Extract the (X, Y) coordinate from the center of the cell holding the provided text.  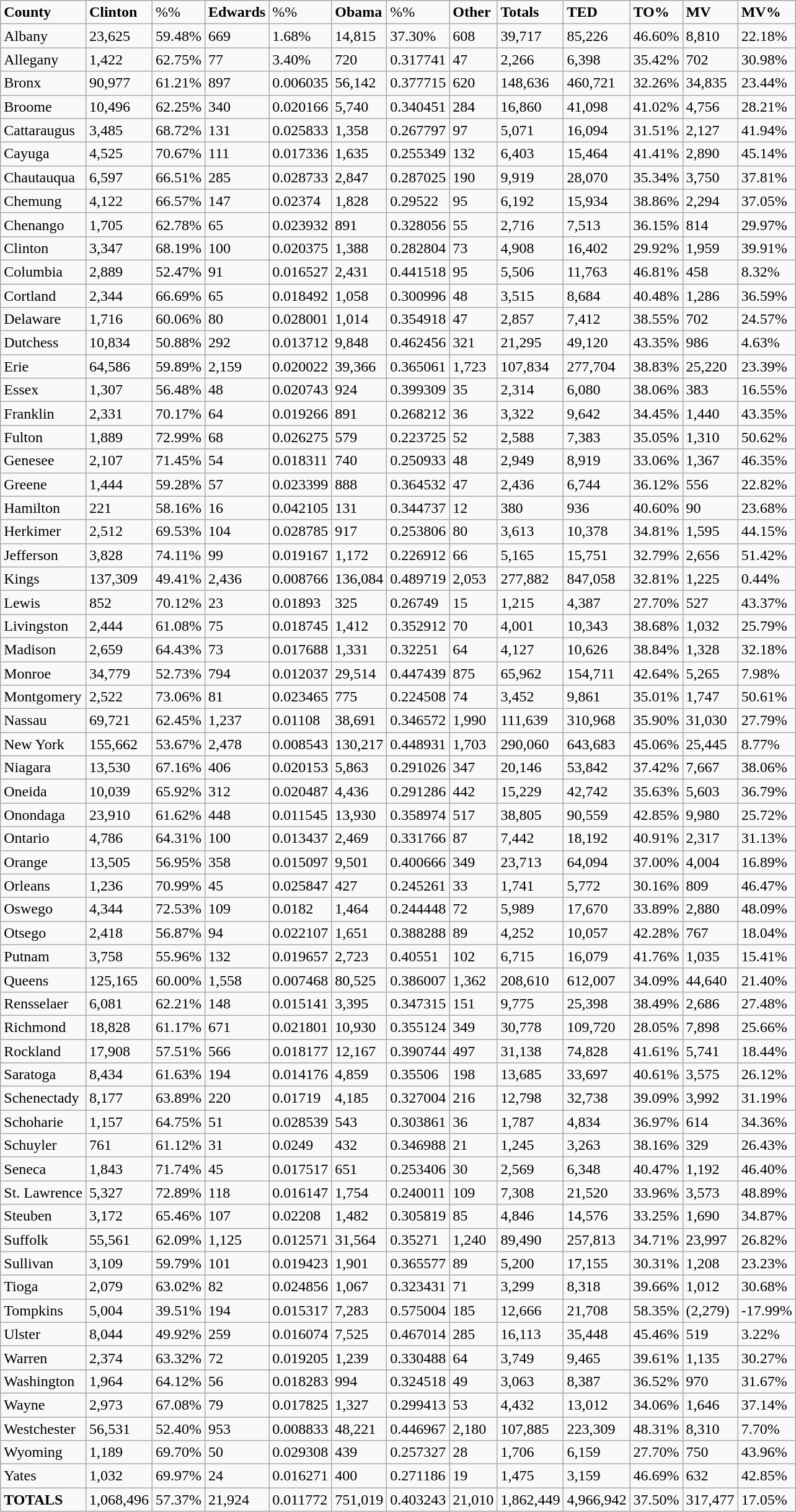
62.78% (179, 225)
64.31% (179, 838)
1,646 (710, 1405)
43.37% (766, 602)
8.32% (766, 272)
458 (710, 272)
259 (237, 1334)
Cortland (43, 296)
Jefferson (43, 555)
68 (237, 437)
45.14% (766, 154)
65,962 (531, 673)
74.11% (179, 555)
2,469 (360, 838)
20,146 (531, 768)
0.042105 (300, 508)
42.64% (656, 673)
4,859 (360, 1075)
69.97% (179, 1476)
77 (237, 60)
56.95% (179, 862)
1,014 (360, 319)
7,525 (360, 1334)
52.40% (179, 1428)
3,573 (710, 1193)
632 (710, 1476)
37.30% (418, 36)
847,058 (596, 579)
527 (710, 602)
Essex (43, 390)
56.48% (179, 390)
2,857 (531, 319)
23.44% (766, 83)
0.016271 (300, 1476)
7,898 (710, 1027)
6,080 (596, 390)
21.40% (766, 980)
0.364532 (418, 484)
0.017517 (300, 1169)
50.62% (766, 437)
59.79% (179, 1263)
62.09% (179, 1240)
0.317741 (418, 60)
31.51% (656, 130)
6,348 (596, 1169)
29,514 (360, 673)
30 (474, 1169)
4,185 (360, 1098)
Allegany (43, 60)
8,044 (119, 1334)
0.255349 (418, 154)
38.55% (656, 319)
25,445 (710, 744)
439 (360, 1452)
4,432 (531, 1405)
1,388 (360, 248)
1,125 (237, 1240)
32.81% (656, 579)
Seneca (43, 1169)
Edwards (237, 12)
57.51% (179, 1051)
31.19% (766, 1098)
35 (474, 390)
33.25% (656, 1216)
1,362 (474, 980)
35.05% (656, 437)
147 (237, 201)
10,834 (119, 343)
0.013712 (300, 343)
608 (474, 36)
Albany (43, 36)
0.014176 (300, 1075)
Montgomery (43, 697)
3.22% (766, 1334)
Lewis (43, 602)
277,704 (596, 367)
1,690 (710, 1216)
55.96% (179, 956)
111 (237, 154)
37.42% (656, 768)
69,721 (119, 721)
0.441518 (418, 272)
61.21% (179, 83)
3,322 (531, 414)
Herkimer (43, 531)
58.16% (179, 508)
0.291026 (418, 768)
3,575 (710, 1075)
0.022107 (300, 933)
1,245 (531, 1145)
36.52% (656, 1381)
1,444 (119, 484)
3,828 (119, 555)
6,398 (596, 60)
1,440 (710, 414)
0.489719 (418, 579)
63.89% (179, 1098)
0.344737 (418, 508)
875 (474, 673)
70 (474, 626)
8,810 (710, 36)
29.97% (766, 225)
0.223725 (418, 437)
1,236 (119, 886)
65.46% (179, 1216)
56 (237, 1381)
0.330488 (418, 1358)
0.025847 (300, 886)
49.92% (179, 1334)
1,595 (710, 531)
751,019 (360, 1500)
6,597 (119, 177)
7,308 (531, 1193)
6,744 (596, 484)
888 (360, 484)
0.377715 (418, 83)
7,283 (360, 1310)
49 (474, 1381)
0.347315 (418, 1003)
37.00% (656, 862)
30.16% (656, 886)
30.98% (766, 60)
13,505 (119, 862)
185 (474, 1310)
794 (237, 673)
3,515 (531, 296)
13,530 (119, 768)
41.76% (656, 956)
41.94% (766, 130)
16.55% (766, 390)
137,309 (119, 579)
0.019167 (300, 555)
30.27% (766, 1358)
620 (474, 83)
Delaware (43, 319)
34.36% (766, 1122)
427 (360, 886)
406 (237, 768)
17,670 (596, 909)
0.019423 (300, 1263)
23,625 (119, 36)
329 (710, 1145)
0.017336 (300, 154)
Chemung (43, 201)
10,343 (596, 626)
9,861 (596, 697)
6,159 (596, 1452)
720 (360, 60)
31 (237, 1145)
442 (474, 791)
74,828 (596, 1051)
38,691 (360, 721)
Schenectady (43, 1098)
2,159 (237, 367)
3,758 (119, 956)
0.018177 (300, 1051)
37.05% (766, 201)
767 (710, 933)
0.32251 (418, 649)
Ontario (43, 838)
22.82% (766, 484)
1,240 (474, 1240)
48.31% (656, 1428)
1,239 (360, 1358)
30,778 (531, 1027)
Other (474, 12)
2,431 (360, 272)
0.388288 (418, 933)
59.28% (179, 484)
1,215 (531, 602)
0.305819 (418, 1216)
0.024856 (300, 1287)
43.96% (766, 1452)
0.028539 (300, 1122)
90,977 (119, 83)
1,422 (119, 60)
59.48% (179, 36)
325 (360, 602)
17,908 (119, 1051)
66 (474, 555)
46.40% (766, 1169)
23.68% (766, 508)
4,908 (531, 248)
10,039 (119, 791)
15,934 (596, 201)
35.34% (656, 177)
40.48% (656, 296)
2,418 (119, 933)
284 (474, 107)
2,180 (474, 1428)
70.12% (179, 602)
669 (237, 36)
94 (237, 933)
1,068,496 (119, 1500)
0.268212 (418, 414)
148,636 (531, 83)
18,192 (596, 838)
26.82% (766, 1240)
1,705 (119, 225)
48.09% (766, 909)
Greene (43, 484)
Madison (43, 649)
4,001 (531, 626)
45.06% (656, 744)
4,966,942 (596, 1500)
6,081 (119, 1003)
38.84% (656, 649)
34,779 (119, 673)
28.05% (656, 1027)
0.448931 (418, 744)
1,067 (360, 1287)
61.62% (179, 815)
4,846 (531, 1216)
46.81% (656, 272)
277,882 (531, 579)
Livingston (43, 626)
970 (710, 1381)
292 (237, 343)
0.462456 (418, 343)
Yates (43, 1476)
107,885 (531, 1428)
Suffolk (43, 1240)
Franklin (43, 414)
10,626 (596, 649)
Steuben (43, 1216)
3,749 (531, 1358)
0.023932 (300, 225)
9,775 (531, 1003)
2,588 (531, 437)
4,252 (531, 933)
64,094 (596, 862)
5,989 (531, 909)
347 (474, 768)
39,366 (360, 367)
0.020166 (300, 107)
34.06% (656, 1405)
70.99% (179, 886)
5,265 (710, 673)
107,834 (531, 367)
Dutchess (43, 343)
1,225 (710, 579)
198 (474, 1075)
0.253406 (418, 1169)
14,815 (360, 36)
4,344 (119, 909)
Oswego (43, 909)
136,084 (360, 579)
0.019205 (300, 1358)
37.14% (766, 1405)
2,880 (710, 909)
2,723 (360, 956)
3,109 (119, 1263)
5,741 (710, 1051)
40.61% (656, 1075)
0.403243 (418, 1500)
118 (237, 1193)
0.0249 (300, 1145)
2,949 (531, 461)
1,703 (474, 744)
1,035 (710, 956)
61.08% (179, 626)
0.023465 (300, 697)
25.72% (766, 815)
1,862,449 (531, 1500)
42.28% (656, 933)
40.47% (656, 1169)
5,603 (710, 791)
50.88% (179, 343)
Chautauqua (43, 177)
0.291286 (418, 791)
23.23% (766, 1263)
59.89% (179, 367)
0.026275 (300, 437)
0.287025 (418, 177)
0.224508 (418, 697)
1,172 (360, 555)
16,094 (596, 130)
2,686 (710, 1003)
3,750 (710, 177)
0.365061 (418, 367)
63.32% (179, 1358)
16,860 (531, 107)
223,309 (596, 1428)
0.008543 (300, 744)
2,344 (119, 296)
23.39% (766, 367)
0.008766 (300, 579)
Bronx (43, 83)
15,464 (596, 154)
614 (710, 1122)
4,004 (710, 862)
41,098 (596, 107)
15.41% (766, 956)
21,010 (474, 1500)
107 (237, 1216)
6,715 (531, 956)
0.390744 (418, 1051)
11,763 (596, 272)
4.63% (766, 343)
0.017688 (300, 649)
15,751 (596, 555)
0.008833 (300, 1428)
148 (237, 1003)
36.97% (656, 1122)
33.96% (656, 1193)
2,512 (119, 531)
16,079 (596, 956)
32.79% (656, 555)
0.02374 (300, 201)
216 (474, 1098)
Wayne (43, 1405)
2,331 (119, 414)
0.006035 (300, 83)
Erie (43, 367)
30.68% (766, 1287)
67.16% (179, 768)
61.12% (179, 1145)
64.12% (179, 1381)
MV% (766, 12)
62.45% (179, 721)
52 (474, 437)
7,667 (710, 768)
3,613 (531, 531)
Hamilton (43, 508)
2,266 (531, 60)
740 (360, 461)
1,558 (237, 980)
27.48% (766, 1003)
0.015141 (300, 1003)
1,754 (360, 1193)
Orange (43, 862)
2,107 (119, 461)
1,464 (360, 909)
Orleans (43, 886)
566 (237, 1051)
33 (474, 886)
12,798 (531, 1098)
340 (237, 107)
4,834 (596, 1122)
St. Lawrence (43, 1193)
36.59% (766, 296)
448 (237, 815)
1,331 (360, 649)
190 (474, 177)
400 (360, 1476)
9,848 (360, 343)
18,828 (119, 1027)
Cayuga (43, 154)
35.63% (656, 791)
155,662 (119, 744)
4,127 (531, 649)
36.15% (656, 225)
38,805 (531, 815)
1,843 (119, 1169)
6,403 (531, 154)
39.51% (179, 1310)
68.19% (179, 248)
MV (710, 12)
81 (237, 697)
750 (710, 1452)
71 (474, 1287)
0.327004 (418, 1098)
5,740 (360, 107)
69.70% (179, 1452)
2,478 (237, 744)
21 (474, 1145)
73.06% (179, 697)
4,756 (710, 107)
0.01108 (300, 721)
Onondaga (43, 815)
1,964 (119, 1381)
1,327 (360, 1405)
14,576 (596, 1216)
85 (474, 1216)
Tioga (43, 1287)
0.019266 (300, 414)
34.45% (656, 414)
0.020375 (300, 248)
7,442 (531, 838)
0.011772 (300, 1500)
41.02% (656, 107)
38.83% (656, 367)
17.05% (766, 1500)
Fulton (43, 437)
0.02208 (300, 1216)
35.01% (656, 697)
2,522 (119, 697)
12,666 (531, 1310)
55,561 (119, 1240)
(2,279) (710, 1310)
917 (360, 531)
380 (531, 508)
130,217 (360, 744)
Queens (43, 980)
Totals (531, 12)
0.226912 (418, 555)
TED (596, 12)
0.018745 (300, 626)
71.45% (179, 461)
1,286 (710, 296)
0.028785 (300, 531)
0.018311 (300, 461)
Warren (43, 1358)
32.26% (656, 83)
32,738 (596, 1098)
61.17% (179, 1027)
County (43, 12)
TO% (656, 12)
49.41% (179, 579)
66.51% (179, 177)
72.89% (179, 1193)
4,436 (360, 791)
70.67% (179, 154)
Richmond (43, 1027)
21,520 (596, 1193)
28,070 (596, 177)
0.267797 (418, 130)
1,747 (710, 697)
28 (474, 1452)
1,959 (710, 248)
25.66% (766, 1027)
97 (474, 130)
1,157 (119, 1122)
Monroe (43, 673)
0.300996 (418, 296)
44.15% (766, 531)
56,531 (119, 1428)
Putnam (43, 956)
1,310 (710, 437)
48.89% (766, 1193)
69.53% (179, 531)
99 (237, 555)
125,165 (119, 980)
4,122 (119, 201)
57 (237, 484)
8,684 (596, 296)
2,656 (710, 555)
0.028733 (300, 177)
34,835 (710, 83)
Schoharie (43, 1122)
2,889 (119, 272)
1,741 (531, 886)
761 (119, 1145)
64.75% (179, 1122)
31.13% (766, 838)
1,135 (710, 1358)
23,713 (531, 862)
994 (360, 1381)
21,924 (237, 1500)
3,395 (360, 1003)
33.89% (656, 909)
0.271186 (418, 1476)
1,787 (531, 1122)
2,374 (119, 1358)
1,828 (360, 201)
Washington (43, 1381)
38.49% (656, 1003)
290,060 (531, 744)
7.70% (766, 1428)
36.79% (766, 791)
0.446967 (418, 1428)
151 (474, 1003)
5,327 (119, 1193)
Schuyler (43, 1145)
814 (710, 225)
72.99% (179, 437)
651 (360, 1169)
0.346988 (418, 1145)
16 (237, 508)
Rockland (43, 1051)
34.87% (766, 1216)
897 (237, 83)
0.245261 (418, 886)
1,367 (710, 461)
3,063 (531, 1381)
Columbia (43, 272)
5,200 (531, 1263)
321 (474, 343)
0.018492 (300, 296)
0.35271 (418, 1240)
0.240011 (418, 1193)
Niagara (43, 768)
0.447439 (418, 673)
39.61% (656, 1358)
34.71% (656, 1240)
60.00% (179, 980)
Broome (43, 107)
61.63% (179, 1075)
Tompkins (43, 1310)
9,465 (596, 1358)
62.21% (179, 1003)
Kings (43, 579)
953 (237, 1428)
0.013437 (300, 838)
0.019657 (300, 956)
1,189 (119, 1452)
4,786 (119, 838)
35.90% (656, 721)
1,990 (474, 721)
42,742 (596, 791)
82 (237, 1287)
37.81% (766, 177)
Wyoming (43, 1452)
6,192 (531, 201)
0.020153 (300, 768)
1,651 (360, 933)
3,347 (119, 248)
56,142 (360, 83)
39.91% (766, 248)
57.37% (179, 1500)
65.92% (179, 791)
10,378 (596, 531)
TOTALS (43, 1500)
7,513 (596, 225)
8.77% (766, 744)
9,501 (360, 862)
0.021801 (300, 1027)
460,721 (596, 83)
50 (237, 1452)
809 (710, 886)
12 (474, 508)
3,299 (531, 1287)
79 (237, 1405)
62.25% (179, 107)
49,120 (596, 343)
46.35% (766, 461)
3,485 (119, 130)
0.253806 (418, 531)
50.61% (766, 697)
612,007 (596, 980)
1,328 (710, 649)
1,889 (119, 437)
34.81% (656, 531)
154,711 (596, 673)
0.35506 (418, 1075)
0.016527 (300, 272)
1,635 (360, 154)
31.67% (766, 1381)
25,220 (710, 367)
517 (474, 815)
30.31% (656, 1263)
23,910 (119, 815)
36.12% (656, 484)
51.42% (766, 555)
67.08% (179, 1405)
0.40551 (418, 956)
0.26749 (418, 602)
22.18% (766, 36)
0.29522 (418, 201)
39.66% (656, 1287)
7,383 (596, 437)
0.386007 (418, 980)
0.007468 (300, 980)
51 (237, 1122)
1,192 (710, 1169)
32.18% (766, 649)
5,071 (531, 130)
68.72% (179, 130)
2,890 (710, 154)
55 (474, 225)
40.91% (656, 838)
21,708 (596, 1310)
0.399309 (418, 390)
Genesee (43, 461)
9,642 (596, 414)
1,012 (710, 1287)
52.73% (179, 673)
3.40% (300, 60)
8,387 (596, 1381)
0.018283 (300, 1381)
2,444 (119, 626)
924 (360, 390)
3,452 (531, 697)
3,992 (710, 1098)
72.53% (179, 909)
312 (237, 791)
46.60% (656, 36)
3,159 (596, 1476)
38.16% (656, 1145)
0.365577 (418, 1263)
56.87% (179, 933)
0.257327 (418, 1452)
0.011545 (300, 815)
5,004 (119, 1310)
66.57% (179, 201)
383 (710, 390)
4,525 (119, 154)
104 (237, 531)
85,226 (596, 36)
5,506 (531, 272)
1,716 (119, 319)
2,053 (474, 579)
0.017825 (300, 1405)
34.09% (656, 980)
0.01719 (300, 1098)
71.74% (179, 1169)
26.43% (766, 1145)
28.21% (766, 107)
519 (710, 1334)
0.025833 (300, 130)
60.06% (179, 319)
0.467014 (418, 1334)
0.244448 (418, 909)
10,930 (360, 1027)
39,717 (531, 36)
0.015097 (300, 862)
53.67% (179, 744)
Nassau (43, 721)
0.358974 (418, 815)
2,314 (531, 390)
3,172 (119, 1216)
432 (360, 1145)
31,030 (710, 721)
New York (43, 744)
2,127 (710, 130)
0.324518 (418, 1381)
9,980 (710, 815)
39.09% (656, 1098)
74 (474, 697)
33.06% (656, 461)
80,525 (360, 980)
89,490 (531, 1240)
111,639 (531, 721)
2,659 (119, 649)
8,310 (710, 1428)
0.282804 (418, 248)
40.60% (656, 508)
13,685 (531, 1075)
2,973 (119, 1405)
38.86% (656, 201)
0.012037 (300, 673)
257,813 (596, 1240)
2,079 (119, 1287)
0.023399 (300, 484)
0.340451 (418, 107)
8,919 (596, 461)
1,482 (360, 1216)
29.92% (656, 248)
44,640 (710, 980)
4,387 (596, 602)
Rensselaer (43, 1003)
Chenango (43, 225)
102 (474, 956)
3,263 (596, 1145)
9,919 (531, 177)
0.400666 (418, 862)
109,720 (596, 1027)
10,057 (596, 933)
671 (237, 1027)
2,294 (710, 201)
497 (474, 1051)
10,496 (119, 107)
1,358 (360, 130)
1,723 (474, 367)
936 (596, 508)
220 (237, 1098)
0.020487 (300, 791)
0.250933 (418, 461)
1,412 (360, 626)
64.43% (179, 649)
46.69% (656, 1476)
53,842 (596, 768)
208,610 (531, 980)
7.98% (766, 673)
90,559 (596, 815)
16,402 (596, 248)
19 (474, 1476)
0.44% (766, 579)
0.029308 (300, 1452)
5,863 (360, 768)
0.0182 (300, 909)
Cattaraugus (43, 130)
70.17% (179, 414)
15 (474, 602)
101 (237, 1263)
0.016074 (300, 1334)
62.75% (179, 60)
1,237 (237, 721)
-17.99% (766, 1310)
66.69% (179, 296)
33,697 (596, 1075)
986 (710, 343)
1,058 (360, 296)
25,398 (596, 1003)
18.04% (766, 933)
13,012 (596, 1405)
87 (474, 838)
2,847 (360, 177)
5,772 (596, 886)
23,997 (710, 1240)
18.44% (766, 1051)
2,569 (531, 1169)
310,968 (596, 721)
26.12% (766, 1075)
1,901 (360, 1263)
0.331766 (418, 838)
46.47% (766, 886)
21,295 (531, 343)
58.35% (656, 1310)
8,434 (119, 1075)
54 (237, 461)
0.303861 (418, 1122)
556 (710, 484)
852 (119, 602)
2,317 (710, 838)
37.50% (656, 1500)
5,165 (531, 555)
Oneida (43, 791)
0.020022 (300, 367)
48,221 (360, 1428)
0.328056 (418, 225)
Obama (360, 12)
0.299413 (418, 1405)
Westchester (43, 1428)
52.47% (179, 272)
358 (237, 862)
24 (237, 1476)
1,307 (119, 390)
579 (360, 437)
0.020743 (300, 390)
Ulster (43, 1334)
27.79% (766, 721)
41.61% (656, 1051)
12,167 (360, 1051)
7,412 (596, 319)
8,318 (596, 1287)
0.028001 (300, 319)
31,564 (360, 1240)
63.02% (179, 1287)
24.57% (766, 319)
0.016147 (300, 1193)
0.012571 (300, 1240)
0.015317 (300, 1310)
64,586 (119, 367)
25.79% (766, 626)
75 (237, 626)
8,177 (119, 1098)
643,683 (596, 744)
2,716 (531, 225)
1,208 (710, 1263)
0.575004 (418, 1310)
45.46% (656, 1334)
1,475 (531, 1476)
23 (237, 602)
1,706 (531, 1452)
0.323431 (418, 1287)
221 (119, 508)
38.68% (656, 626)
317,477 (710, 1500)
0.352912 (418, 626)
35,448 (596, 1334)
16,113 (531, 1334)
0.355124 (418, 1027)
0.01893 (300, 602)
775 (360, 697)
Saratoga (43, 1075)
91 (237, 272)
Sullivan (43, 1263)
17,155 (596, 1263)
0.354918 (418, 319)
16.89% (766, 862)
15,229 (531, 791)
31,138 (531, 1051)
53 (474, 1405)
Otsego (43, 933)
1.68% (300, 36)
35.42% (656, 60)
41.41% (656, 154)
13,930 (360, 815)
0.346572 (418, 721)
90 (710, 508)
543 (360, 1122)
